Search for the cell housing the specified text and yield its [x, y] center coordinate. 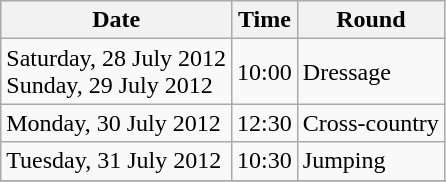
10:00 [265, 72]
Cross-country [370, 123]
12:30 [265, 123]
Time [265, 20]
Dressage [370, 72]
Jumping [370, 161]
Saturday, 28 July 2012Sunday, 29 July 2012 [116, 72]
Round [370, 20]
Date [116, 20]
Monday, 30 July 2012 [116, 123]
10:30 [265, 161]
Tuesday, 31 July 2012 [116, 161]
